Return [X, Y] of the center of cell containing provided text 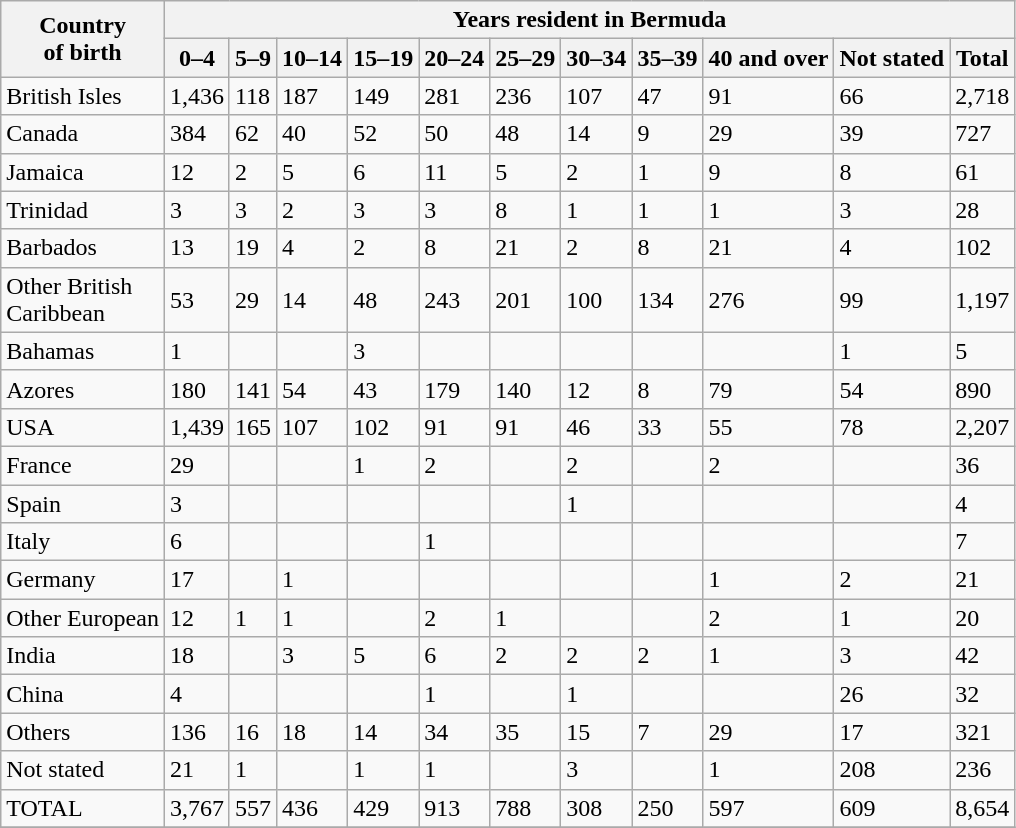
141 [252, 389]
Canada [83, 134]
13 [196, 248]
10–14 [312, 58]
India [83, 656]
208 [892, 770]
281 [454, 96]
42 [982, 656]
20 [982, 618]
52 [384, 134]
61 [982, 172]
25–29 [526, 58]
99 [892, 300]
788 [526, 808]
British Isles [83, 96]
35–39 [668, 58]
Other European [83, 618]
913 [454, 808]
30–34 [596, 58]
China [83, 694]
Italy [83, 542]
79 [768, 389]
Spain [83, 503]
Germany [83, 580]
187 [312, 96]
100 [596, 300]
20–24 [454, 58]
Barbados [83, 248]
597 [768, 808]
149 [384, 96]
118 [252, 96]
40 [312, 134]
8,654 [982, 808]
Total [982, 58]
11 [454, 172]
62 [252, 134]
46 [596, 427]
15 [596, 732]
1,436 [196, 96]
179 [454, 389]
0–4 [196, 58]
40 and over [768, 58]
36 [982, 465]
France [83, 465]
243 [454, 300]
Jamaica [83, 172]
33 [668, 427]
136 [196, 732]
16 [252, 732]
Azores [83, 389]
2,207 [982, 427]
34 [454, 732]
15–19 [384, 58]
5–9 [252, 58]
276 [768, 300]
436 [312, 808]
39 [892, 134]
429 [384, 808]
557 [252, 808]
890 [982, 389]
Years resident in Bermuda [589, 20]
308 [596, 808]
Countryof birth [83, 39]
140 [526, 389]
727 [982, 134]
Other BritishCaribbean [83, 300]
3,767 [196, 808]
2,718 [982, 96]
19 [252, 248]
Trinidad [83, 210]
TOTAL [83, 808]
50 [454, 134]
32 [982, 694]
28 [982, 210]
134 [668, 300]
78 [892, 427]
26 [892, 694]
250 [668, 808]
609 [892, 808]
1,439 [196, 427]
201 [526, 300]
165 [252, 427]
Bahamas [83, 351]
Others [83, 732]
321 [982, 732]
53 [196, 300]
47 [668, 96]
55 [768, 427]
43 [384, 389]
1,197 [982, 300]
USA [83, 427]
180 [196, 389]
35 [526, 732]
384 [196, 134]
66 [892, 96]
